Pinpoint the cell where the given text exists, returning its (X, Y) midpoint coordinate. 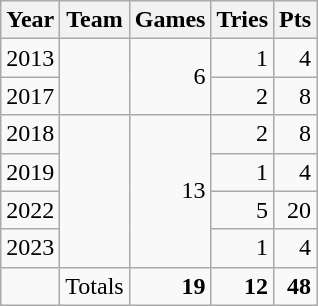
2013 (30, 58)
48 (296, 286)
Totals (94, 286)
Tries (242, 20)
Games (170, 20)
5 (242, 210)
6 (170, 77)
20 (296, 210)
Year (30, 20)
12 (242, 286)
2022 (30, 210)
13 (170, 191)
2017 (30, 96)
2019 (30, 172)
Team (94, 20)
Pts (296, 20)
2023 (30, 248)
2018 (30, 134)
19 (170, 286)
